For the text-containing cell, return its midpoint in (X, Y) coordinate format. 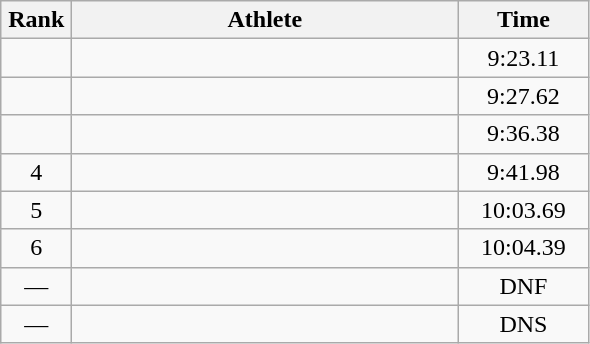
Time (524, 20)
4 (36, 172)
9:27.62 (524, 96)
Athlete (265, 20)
9:41.98 (524, 172)
10:04.39 (524, 248)
Rank (36, 20)
10:03.69 (524, 210)
9:36.38 (524, 134)
DNS (524, 324)
DNF (524, 286)
9:23.11 (524, 58)
5 (36, 210)
6 (36, 248)
